Search for the cell housing the specified text and yield its (X, Y) center coordinate. 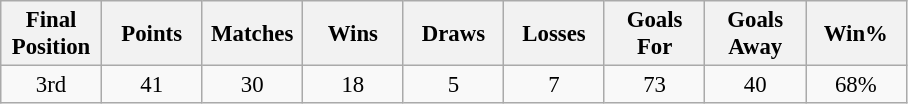
Final Position (52, 34)
Losses (554, 34)
Goals Away (756, 34)
3rd (52, 85)
Draws (454, 34)
Points (152, 34)
40 (756, 85)
41 (152, 85)
Matches (252, 34)
Goals For (654, 34)
Wins (354, 34)
5 (454, 85)
30 (252, 85)
73 (654, 85)
68% (856, 85)
7 (554, 85)
Win% (856, 34)
18 (354, 85)
